Locate the cell with the specified text and output its (X, Y) center coordinate. 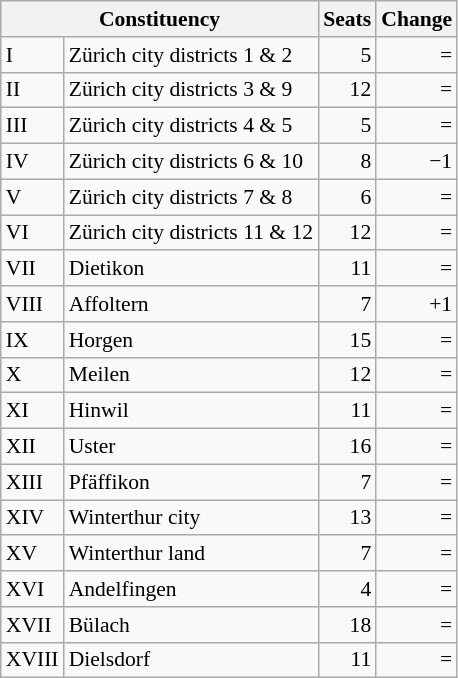
Zürich city districts 3 & 9 (192, 90)
Dielsdorf (192, 660)
Uster (192, 447)
4 (347, 589)
VI (32, 233)
Zürich city districts 6 & 10 (192, 162)
16 (347, 447)
V (32, 197)
Change (416, 19)
II (32, 90)
Horgen (192, 340)
−1 (416, 162)
XV (32, 554)
IX (32, 340)
Zürich city districts 4 & 5 (192, 126)
XIV (32, 518)
XVII (32, 625)
III (32, 126)
Affoltern (192, 304)
XIII (32, 482)
Pfäffikon (192, 482)
XVIII (32, 660)
18 (347, 625)
IV (32, 162)
I (32, 55)
Dietikon (192, 269)
6 (347, 197)
VII (32, 269)
13 (347, 518)
Zürich city districts 7 & 8 (192, 197)
XII (32, 447)
+1 (416, 304)
Hinwil (192, 411)
XI (32, 411)
XVI (32, 589)
X (32, 375)
15 (347, 340)
Andelfingen (192, 589)
Winterthur city (192, 518)
Zürich city districts 1 & 2 (192, 55)
Winterthur land (192, 554)
8 (347, 162)
Bülach (192, 625)
Seats (347, 19)
Meilen (192, 375)
Constituency (160, 19)
VIII (32, 304)
Zürich city districts 11 & 12 (192, 233)
